Provide the (x, y) coordinate of the cell's center where the given text is located.  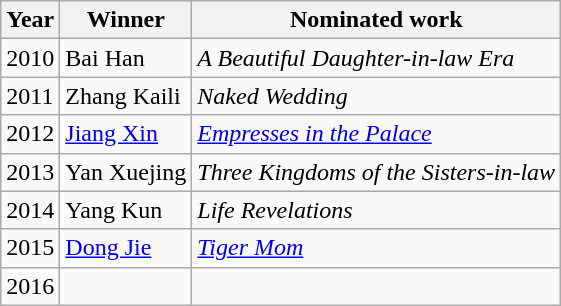
Year (30, 20)
2010 (30, 58)
2011 (30, 96)
2013 (30, 172)
2015 (30, 248)
Three Kingdoms of the Sisters-in-law (376, 172)
Yang Kun (126, 210)
2014 (30, 210)
Nominated work (376, 20)
Tiger Mom (376, 248)
A Beautiful Daughter-in-law Era (376, 58)
Bai Han (126, 58)
2016 (30, 286)
Jiang Xin (126, 134)
Winner (126, 20)
2012 (30, 134)
Zhang Kaili (126, 96)
Yan Xuejing (126, 172)
Dong Jie (126, 248)
Naked Wedding (376, 96)
Empresses in the Palace (376, 134)
Life Revelations (376, 210)
